Identify which cell holds the provided text, then report its (X, Y) central coordinate. 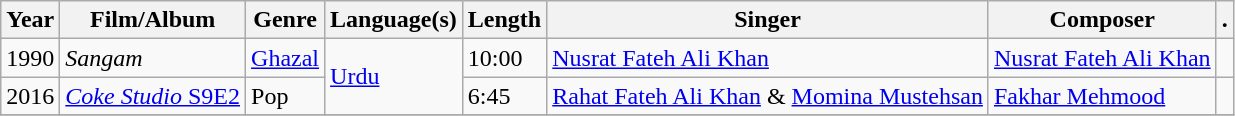
6:45 (504, 96)
Pop (286, 96)
Genre (286, 20)
10:00 (504, 58)
Singer (768, 20)
1990 (30, 58)
Coke Studio S9E2 (153, 96)
Film/Album (153, 20)
Urdu (394, 77)
Language(s) (394, 20)
Length (504, 20)
. (1224, 20)
Fakhar Mehmood (1102, 96)
Ghazal (286, 58)
2016 (30, 96)
Year (30, 20)
Rahat Fateh Ali Khan & Momina Mustehsan (768, 96)
Sangam (153, 58)
Composer (1102, 20)
